Identify which cell holds the provided text, then report its [X, Y] central coordinate. 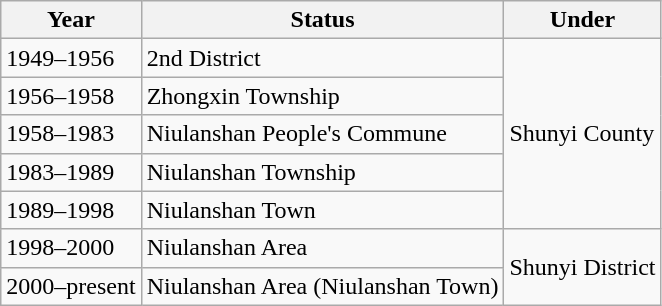
Under [582, 20]
1958–1983 [71, 134]
1998–2000 [71, 248]
1989–1998 [71, 210]
Zhongxin Township [322, 96]
Shunyi County [582, 134]
Niulanshan Area (Niulanshan Town) [322, 286]
Year [71, 20]
Niulanshan Township [322, 172]
2000–present [71, 286]
1949–1956 [71, 58]
Niulanshan Town [322, 210]
1983–1989 [71, 172]
1956–1958 [71, 96]
Niulanshan Area [322, 248]
2nd District [322, 58]
Status [322, 20]
Niulanshan People's Commune [322, 134]
Shunyi District [582, 267]
